Return (X, Y) of the center of cell containing provided text 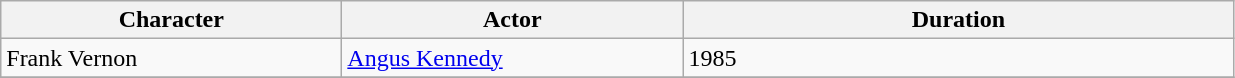
Character (172, 20)
1985 (958, 58)
Duration (958, 20)
Angus Kennedy (512, 58)
Frank Vernon (172, 58)
Actor (512, 20)
